For the text-containing cell, return its midpoint in (X, Y) coordinate format. 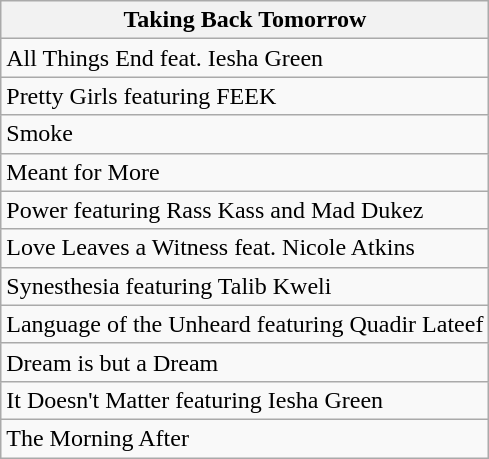
Power featuring Rass Kass and Mad Dukez (245, 210)
It Doesn't Matter featuring Iesha Green (245, 400)
All Things End feat. Iesha Green (245, 58)
Dream is but a Dream (245, 362)
Synesthesia featuring Talib Kweli (245, 286)
Pretty Girls featuring FEEK (245, 96)
Smoke (245, 134)
Love Leaves a Witness feat. Nicole Atkins (245, 248)
Language of the Unheard featuring Quadir Lateef (245, 324)
Taking Back Tomorrow (245, 20)
Meant for More (245, 172)
The Morning After (245, 438)
